Provide the (x, y) coordinate of the cell's center where the given text is located.  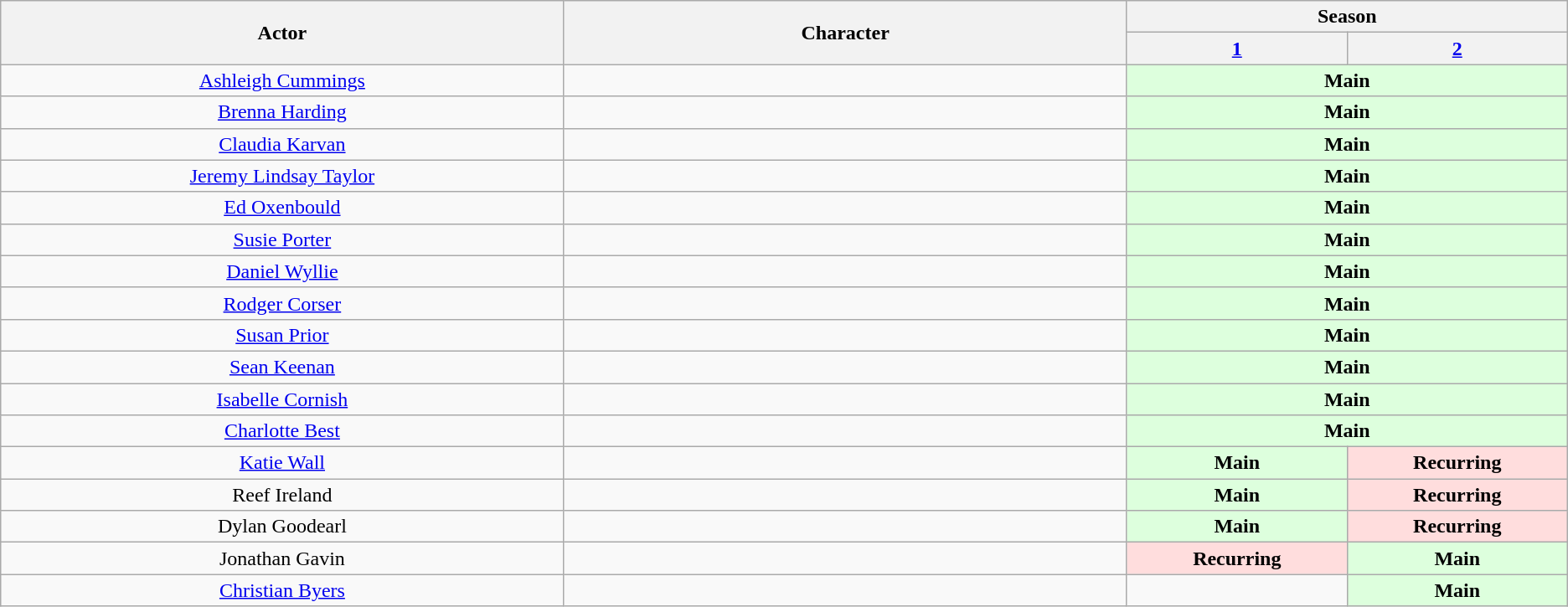
Reef Ireland (282, 495)
Ed Oxenbould (282, 208)
Dylan Goodearl (282, 527)
Isabelle Cornish (282, 399)
1 (1236, 49)
Jonathan Gavin (282, 558)
Susie Porter (282, 239)
Season (1347, 17)
Charlotte Best (282, 431)
Claudia Karvan (282, 144)
Jeremy Lindsay Taylor (282, 176)
Ashleigh Cummings (282, 80)
Character (845, 33)
Daniel Wyllie (282, 271)
Brenna Harding (282, 112)
Rodger Corser (282, 303)
Sean Keenan (282, 367)
Actor (282, 33)
Christian Byers (282, 590)
Susan Prior (282, 335)
2 (1457, 49)
Katie Wall (282, 463)
